Return [x, y] of the center of cell containing provided text 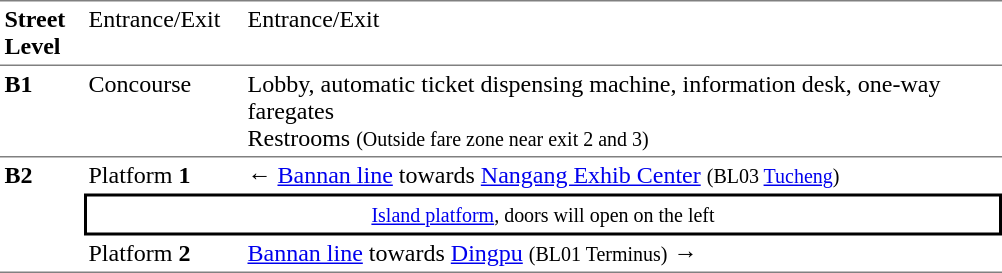
Lobby, automatic ticket dispensing machine, information desk, one-way faregatesRestrooms (Outside fare zone near exit 2 and 3) [622, 112]
Platform 1 [164, 176]
Concourse [164, 112]
B1 [42, 112]
Street Level [42, 33]
← Bannan line towards Nangang Exhib Center (BL03 Tucheng) [622, 176]
Island platform, doors will open on the left [543, 215]
